Detect which cell encompasses the target text, then output its (X, Y) center coordinate. 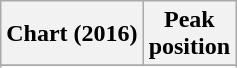
Chart (2016) (72, 34)
Peakposition (189, 34)
